Determine the (X, Y) coordinate at the center of the cell enclosing the given text.  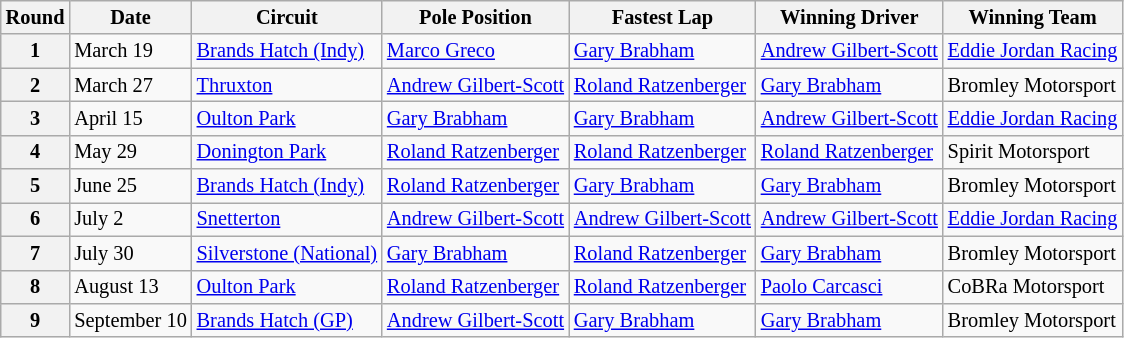
Marco Greco (476, 51)
Thruxton (287, 85)
June 25 (130, 186)
August 13 (130, 287)
March 19 (130, 51)
July 2 (130, 219)
7 (36, 253)
Spirit Motorsport (1033, 152)
Round (36, 17)
8 (36, 287)
5 (36, 186)
July 30 (130, 253)
Donington Park (287, 152)
Circuit (287, 17)
March 27 (130, 85)
Winning Team (1033, 17)
Brands Hatch (GP) (287, 320)
2 (36, 85)
Fastest Lap (662, 17)
Date (130, 17)
3 (36, 118)
9 (36, 320)
6 (36, 219)
Snetterton (287, 219)
Pole Position (476, 17)
Winning Driver (850, 17)
1 (36, 51)
Silverstone (National) (287, 253)
September 10 (130, 320)
Paolo Carcasci (850, 287)
CoBRa Motorsport (1033, 287)
May 29 (130, 152)
April 15 (130, 118)
4 (36, 152)
